Determine the (X, Y) coordinate at the center of the cell enclosing the given text.  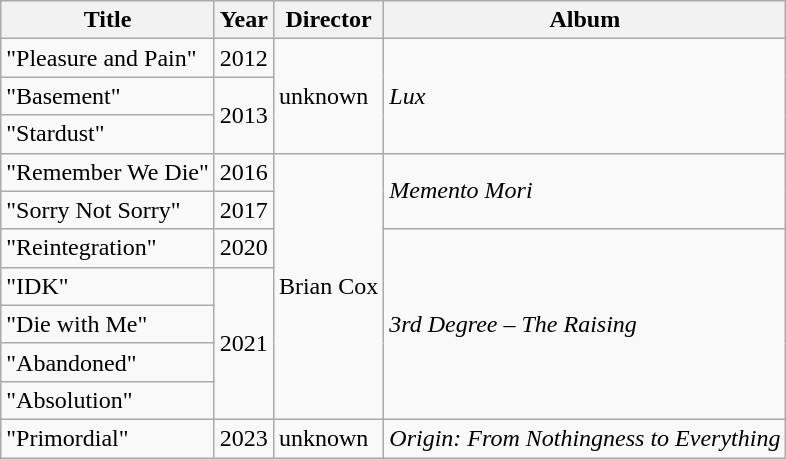
Lux (585, 96)
"Basement" (108, 96)
"IDK" (108, 286)
2012 (244, 58)
"Die with Me" (108, 324)
2020 (244, 248)
"Pleasure and Pain" (108, 58)
Year (244, 20)
"Absolution" (108, 400)
"Sorry Not Sorry" (108, 210)
"Stardust" (108, 134)
2017 (244, 210)
Album (585, 20)
Brian Cox (328, 286)
"Reintegration" (108, 248)
"Remember We Die" (108, 172)
3rd Degree – The Raising (585, 324)
Memento Mori (585, 191)
2023 (244, 438)
Title (108, 20)
2016 (244, 172)
2021 (244, 343)
"Abandoned" (108, 362)
Director (328, 20)
2013 (244, 115)
"Primordial" (108, 438)
Origin: From Nothingness to Everything (585, 438)
